Locate the cell with the specified text and output its [x, y] center coordinate. 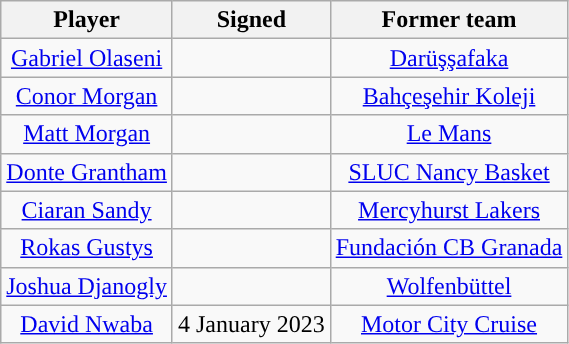
Joshua Djanogly [87, 286]
4 January 2023 [251, 324]
David Nwaba [87, 324]
Rokas Gustys [87, 248]
Darüşşafaka [449, 58]
Wolfenbüttel [449, 286]
Matt Morgan [87, 134]
Former team [449, 20]
Mercyhurst Lakers [449, 210]
Signed [251, 20]
Donte Grantham [87, 172]
Le Mans [449, 134]
Player [87, 20]
Fundación CB Granada [449, 248]
SLUC Nancy Basket [449, 172]
Motor City Cruise [449, 324]
Bahçeşehir Koleji [449, 96]
Ciaran Sandy [87, 210]
Conor Morgan [87, 96]
Gabriel Olaseni [87, 58]
